Return the (x, y) coordinate for the center point of the cell that contains the specified text.  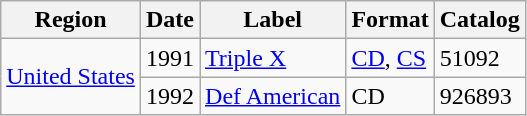
Triple X (273, 58)
Format (390, 20)
Catalog (480, 20)
Def American (273, 96)
United States (71, 77)
51092 (480, 58)
1991 (170, 58)
1992 (170, 96)
Region (71, 20)
CD (390, 96)
CD, CS (390, 58)
Label (273, 20)
926893 (480, 96)
Date (170, 20)
